From the cell containing the given text, extract its center point as (X, Y) coordinate. 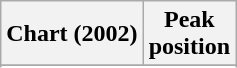
Chart (2002) (72, 34)
Peakposition (189, 34)
